For the text-containing cell, return its midpoint in (X, Y) coordinate format. 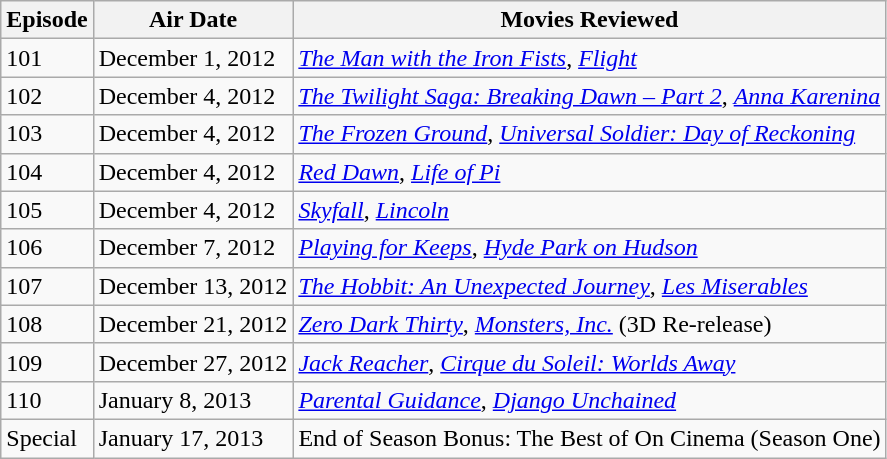
Playing for Keeps, Hyde Park on Hudson (590, 248)
Skyfall, Lincoln (590, 210)
Red Dawn, Life of Pi (590, 172)
104 (47, 172)
Air Date (193, 20)
December 7, 2012 (193, 248)
Jack Reacher, Cirque du Soleil: Worlds Away (590, 362)
103 (47, 134)
December 27, 2012 (193, 362)
The Man with the Iron Fists, Flight (590, 58)
Episode (47, 20)
Parental Guidance, Django Unchained (590, 400)
107 (47, 286)
December 21, 2012 (193, 324)
January 17, 2013 (193, 438)
The Twilight Saga: Breaking Dawn – Part 2, Anna Karenina (590, 96)
105 (47, 210)
110 (47, 400)
January 8, 2013 (193, 400)
December 13, 2012 (193, 286)
The Frozen Ground, Universal Soldier: Day of Reckoning (590, 134)
101 (47, 58)
Special (47, 438)
102 (47, 96)
106 (47, 248)
The Hobbit: An Unexpected Journey, Les Miserables (590, 286)
December 1, 2012 (193, 58)
Zero Dark Thirty, Monsters, Inc. (3D Re-release) (590, 324)
108 (47, 324)
109 (47, 362)
Movies Reviewed (590, 20)
End of Season Bonus: The Best of On Cinema (Season One) (590, 438)
